Determine the [X, Y] coordinate at the center of the cell enclosing the given text.  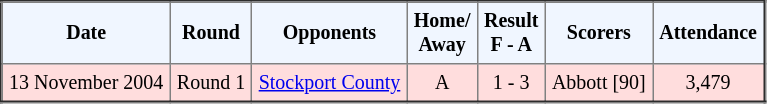
Date [86, 33]
Opponents [330, 33]
Stockport County [330, 83]
Abbott [90] [598, 83]
Home/Away [442, 33]
A [442, 83]
13 November 2004 [86, 83]
Scorers [598, 33]
1 - 3 [511, 83]
3,479 [708, 83]
Round 1 [211, 83]
ResultF - A [511, 33]
Attendance [708, 33]
Round [211, 33]
